From the cell containing the given text, extract its center point as [x, y] coordinate. 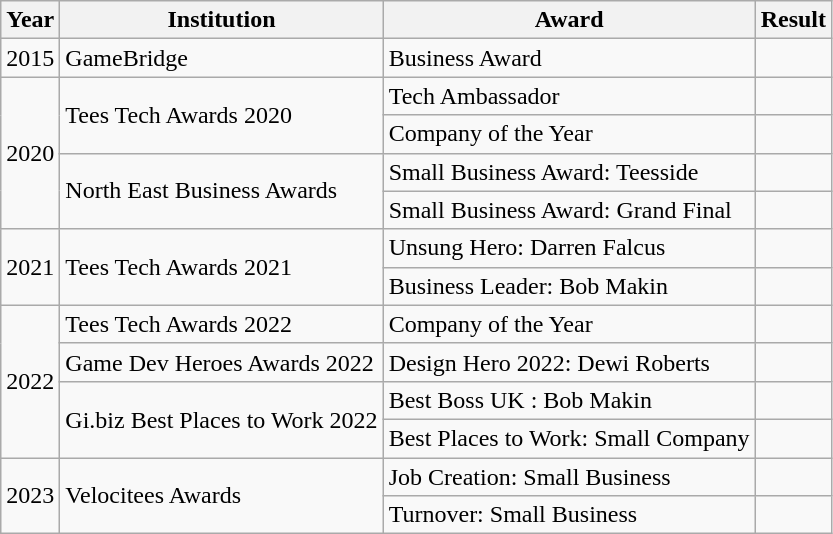
Job Creation: Small Business [569, 477]
Award [569, 20]
Turnover: Small Business [569, 515]
Velocitees Awards [222, 496]
2015 [30, 58]
Design Hero 2022: Dewi Roberts [569, 362]
Best Places to Work: Small Company [569, 438]
Institution [222, 20]
2022 [30, 381]
Year [30, 20]
Result [793, 20]
Tees Tech Awards 2020 [222, 115]
Best Boss UK : Bob Makin [569, 400]
Tech Ambassador [569, 96]
Tees Tech Awards 2021 [222, 267]
GameBridge [222, 58]
North East Business Awards [222, 191]
Small Business Award: Grand Final [569, 210]
Tees Tech Awards 2022 [222, 324]
2020 [30, 153]
Business Award [569, 58]
Business Leader: Bob Makin [569, 286]
2023 [30, 496]
Game Dev Heroes Awards 2022 [222, 362]
2021 [30, 267]
Unsung Hero: Darren Falcus [569, 248]
Small Business Award: Teesside [569, 172]
Gi.biz Best Places to Work 2022 [222, 419]
